Pinpoint the cell where the given text exists, returning its [X, Y] midpoint coordinate. 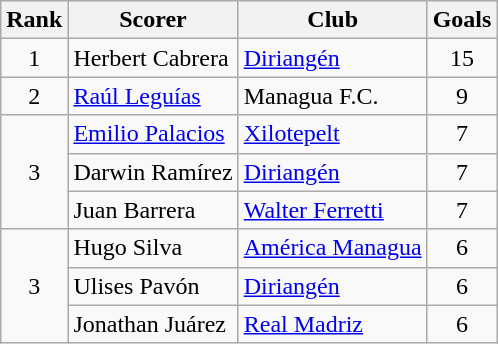
Ulises Pavón [153, 286]
Rank [34, 20]
9 [462, 96]
Scorer [153, 20]
Club [332, 20]
2 [34, 96]
Goals [462, 20]
Juan Barrera [153, 210]
Jonathan Juárez [153, 324]
Herbert Cabrera [153, 58]
Darwin Ramírez [153, 172]
Real Madriz [332, 324]
Emilio Palacios [153, 134]
1 [34, 58]
Xilotepelt [332, 134]
15 [462, 58]
América Managua [332, 248]
Hugo Silva [153, 248]
Walter Ferretti [332, 210]
Managua F.C. [332, 96]
Raúl Leguías [153, 96]
